Capture the cell that displays the provided text and extract its (x, y) central coordinate. 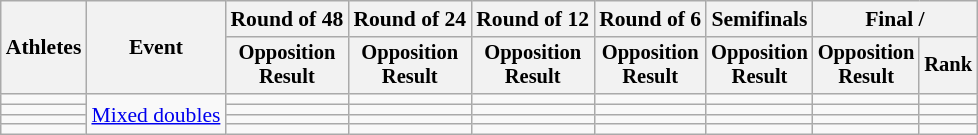
Round of 48 (286, 19)
Athletes (44, 48)
Round of 12 (532, 19)
Mixed doubles (156, 114)
Event (156, 48)
Round of 6 (650, 19)
Rank (948, 66)
Round of 24 (410, 19)
Semifinals (760, 19)
Final / (895, 19)
